Locate the cell with the specified text and output its (x, y) center coordinate. 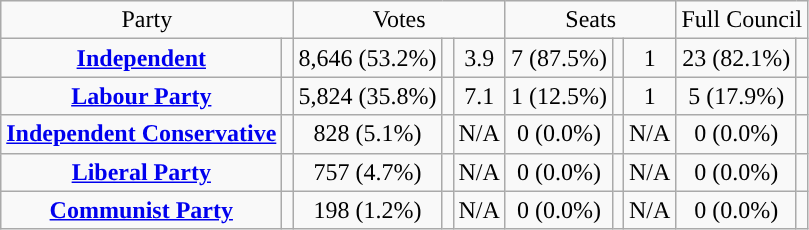
Labour Party (142, 96)
5 (17.9%) (736, 96)
7 (87.5%) (558, 58)
Independent (142, 58)
198 (1.2%) (368, 210)
3.9 (479, 58)
1 (12.5%) (558, 96)
Liberal Party (142, 172)
828 (5.1%) (368, 134)
8,646 (53.2%) (368, 58)
757 (4.7%) (368, 172)
5,824 (35.8%) (368, 96)
7.1 (479, 96)
Independent Conservative (142, 134)
Votes (400, 20)
Seats (590, 20)
Party (147, 20)
23 (82.1%) (736, 58)
Communist Party (142, 210)
Full Council (742, 20)
